Capture the cell that displays the provided text and extract its (X, Y) central coordinate. 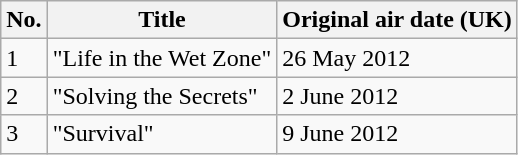
2 (24, 96)
1 (24, 58)
26 May 2012 (398, 58)
"Solving the Secrets" (162, 96)
2 June 2012 (398, 96)
"Survival" (162, 134)
9 June 2012 (398, 134)
No. (24, 20)
Original air date (UK) (398, 20)
3 (24, 134)
Title (162, 20)
"Life in the Wet Zone" (162, 58)
